Return the [x, y] coordinate for the center point of the cell that contains the specified text.  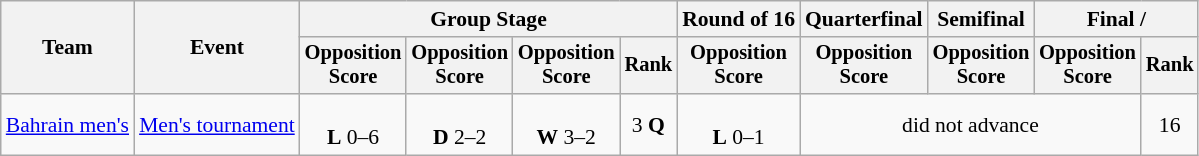
L 0–1 [738, 124]
Event [217, 48]
did not advance [970, 124]
Semifinal [982, 19]
Team [68, 48]
Bahrain men's [68, 124]
Round of 16 [738, 19]
3 Q [649, 124]
Group Stage [488, 19]
Quarterfinal [864, 19]
D 2–2 [460, 124]
16 [1170, 124]
Final / [1116, 19]
W 3–2 [566, 124]
Men's tournament [217, 124]
L 0–6 [354, 124]
